Extract the (x, y) coordinate from the center of the cell holding the provided text.  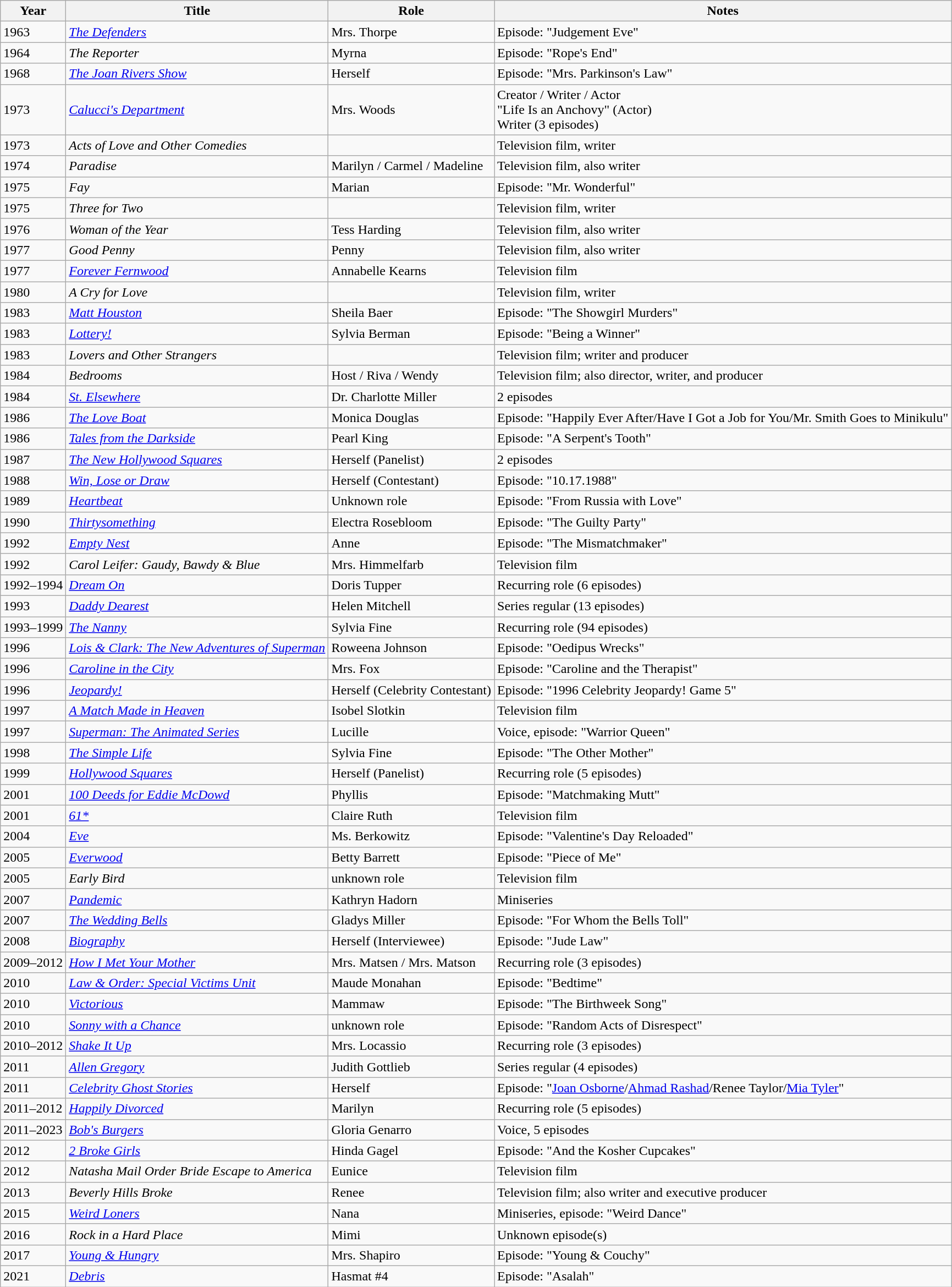
Marilyn / Carmel / Madeline (411, 166)
The Simple Life (197, 753)
The Joan Rivers Show (197, 74)
Tess Harding (411, 229)
The Defenders (197, 32)
Lois & Clark: The New Adventures of Superman (197, 648)
Voice, 5 episodes (723, 1130)
Happily Divorced (197, 1109)
Television film; also writer and executive producer (723, 1192)
Renee (411, 1192)
Mrs. Shapiro (411, 1255)
The Nanny (197, 627)
Ms. Berkowitz (411, 836)
Lottery! (197, 334)
Daddy Dearest (197, 606)
2010–2012 (33, 1046)
Debris (197, 1276)
Penny (411, 250)
Mrs. Woods (411, 109)
Episode: "The Mismatchmaker" (723, 543)
Unknown role (411, 501)
1999 (33, 774)
Calucci's Department (197, 109)
Jeopardy! (197, 690)
Natasha Mail Order Bride Escape to America (197, 1171)
Mrs. Matsen / Mrs. Matson (411, 962)
Unknown episode(s) (723, 1234)
Shake It Up (197, 1046)
1993 (33, 606)
Creator / Writer / Actor"Life Is an Anchovy" (Actor)Writer (3 episodes) (723, 109)
Role (411, 11)
1990 (33, 522)
Episode: "Judgement Eve" (723, 32)
Eve (197, 836)
Fay (197, 187)
Bedrooms (197, 376)
Marilyn (411, 1109)
Empty Nest (197, 543)
How I Met Your Mother (197, 962)
The Love Boat (197, 418)
Episode: "Joan Osborne/Ahmad Rashad/Renee Taylor/Mia Tyler" (723, 1088)
The Reporter (197, 53)
Lovers and Other Strangers (197, 355)
Weird Loners (197, 1213)
Episode: "Oedipus Wrecks" (723, 648)
2 Broke Girls (197, 1151)
Episode: "For Whom the Bells Toll" (723, 920)
Carol Leifer: Gaudy, Bawdy & Blue (197, 564)
Episode: "Rope's End" (723, 53)
Woman of the Year (197, 229)
Episode: "Valentine's Day Reloaded" (723, 836)
Series regular (13 episodes) (723, 606)
Doris Tupper (411, 585)
Episode: "From Russia with Love" (723, 501)
Herself (Interviewee) (411, 941)
Notes (723, 11)
Episode: "Young & Couchy" (723, 1255)
Episode: "Jude Law" (723, 941)
Caroline in the City (197, 669)
Year (33, 11)
Anne (411, 543)
1980 (33, 292)
1987 (33, 459)
Herself (Contestant) (411, 480)
Sheila Baer (411, 313)
Dr. Charlotte Miller (411, 397)
2009–2012 (33, 962)
61* (197, 815)
Miniseries, episode: "Weird Dance" (723, 1213)
Young & Hungry (197, 1255)
Nana (411, 1213)
2015 (33, 1213)
Hollywood Squares (197, 774)
Judith Gottlieb (411, 1067)
Episode: "Mrs. Parkinson's Law" (723, 74)
Recurring role (6 episodes) (723, 585)
Myrna (411, 53)
Everwood (197, 857)
Episode: "The Birthweek Song" (723, 1004)
Episode: "Piece of Me" (723, 857)
Pandemic (197, 899)
Episode: "Random Acts of Disrespect" (723, 1025)
Monica Douglas (411, 418)
Early Bird (197, 878)
Episode: "Caroline and the Therapist" (723, 669)
Episode: "10.17.1988" (723, 480)
Acts of Love and Other Comedies (197, 145)
Sonny with a Chance (197, 1025)
2021 (33, 1276)
The Wedding Bells (197, 920)
St. Elsewhere (197, 397)
Episode: "Matchmaking Mutt" (723, 795)
1968 (33, 74)
Thirtysomething (197, 522)
Dream On (197, 585)
2013 (33, 1192)
2008 (33, 941)
Episode: "The Guilty Party" (723, 522)
Title (197, 11)
1963 (33, 32)
Lucille (411, 732)
Matt Houston (197, 313)
Episode: "1996 Celebrity Jeopardy! Game 5" (723, 690)
Television film; writer and producer (723, 355)
1992–1994 (33, 585)
Bob's Burgers (197, 1130)
Isobel Slotkin (411, 711)
Heartbeat (197, 501)
Law & Order: Special Victims Unit (197, 983)
Miniseries (723, 899)
Episode: "And the Kosher Cupcakes" (723, 1151)
Mrs. Locassio (411, 1046)
Victorious (197, 1004)
Episode: "Bedtime" (723, 983)
A Match Made in Heaven (197, 711)
Annabelle Kearns (411, 271)
Roweena Johnson (411, 648)
Kathryn Hadorn (411, 899)
Win, Lose or Draw (197, 480)
Mrs. Himmelfarb (411, 564)
Episode: "A Serpent's Tooth" (723, 439)
Helen Mitchell (411, 606)
Claire Ruth (411, 815)
1964 (33, 53)
Biography (197, 941)
Paradise (197, 166)
1989 (33, 501)
Tales from the Darkside (197, 439)
1974 (33, 166)
2004 (33, 836)
Episode: "Being a Winner" (723, 334)
Episode: "Mr. Wonderful" (723, 187)
Beverly Hills Broke (197, 1192)
Maude Monahan (411, 983)
1988 (33, 480)
1993–1999 (33, 627)
Host / Riva / Wendy (411, 376)
The New Hollywood Squares (197, 459)
Electra Rosebloom (411, 522)
Forever Fernwood (197, 271)
Mimi (411, 1234)
Gladys Miller (411, 920)
100 Deeds for Eddie McDowd (197, 795)
Pearl King (411, 439)
Recurring role (94 episodes) (723, 627)
Three for Two (197, 208)
Marian (411, 187)
1976 (33, 229)
Voice, episode: "Warrior Queen" (723, 732)
Gloria Genarro (411, 1130)
Television film; also director, writer, and producer (723, 376)
2011–2012 (33, 1109)
2011–2023 (33, 1130)
2016 (33, 1234)
Mrs. Thorpe (411, 32)
2017 (33, 1255)
Good Penny (197, 250)
Hasmat #4 (411, 1276)
Eunice (411, 1171)
Episode: "The Other Mother" (723, 753)
Episode: "The Showgirl Murders" (723, 313)
Sylvia Berman (411, 334)
Episode: "Happily Ever After/Have I Got a Job for You/Mr. Smith Goes to Minikulu" (723, 418)
Series regular (4 episodes) (723, 1067)
Episode: "Asalah" (723, 1276)
Phyllis (411, 795)
Rock in a Hard Place (197, 1234)
Betty Barrett (411, 857)
Mrs. Fox (411, 669)
Hinda Gagel (411, 1151)
Allen Gregory (197, 1067)
Superman: The Animated Series (197, 732)
Herself (Celebrity Contestant) (411, 690)
Celebrity Ghost Stories (197, 1088)
1998 (33, 753)
A Cry for Love (197, 292)
Mammaw (411, 1004)
